Pinpoint the cell where the given text exists, returning its (X, Y) midpoint coordinate. 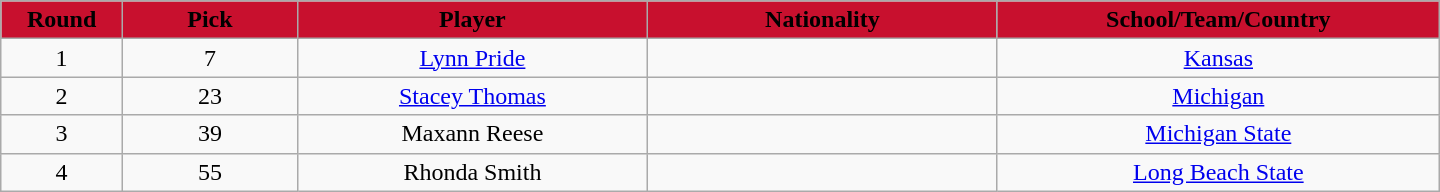
4 (62, 172)
3 (62, 134)
Rhonda Smith (472, 172)
Lynn Pride (472, 58)
Pick (210, 20)
Michigan (1218, 96)
7 (210, 58)
2 (62, 96)
Michigan State (1218, 134)
Round (62, 20)
39 (210, 134)
Nationality (822, 20)
Long Beach State (1218, 172)
1 (62, 58)
Maxann Reese (472, 134)
Player (472, 20)
55 (210, 172)
23 (210, 96)
Kansas (1218, 58)
School/Team/Country (1218, 20)
Stacey Thomas (472, 96)
